Scan for the cell matching the given text and deliver its (X, Y) coordinate at center. 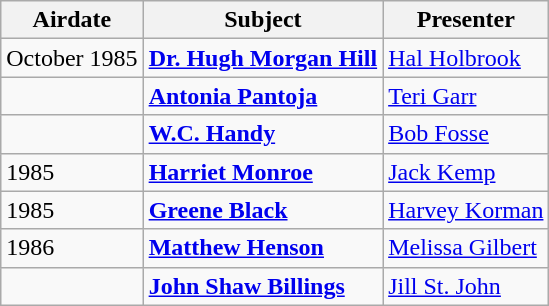
Antonia Pantoja (263, 96)
Teri Garr (466, 96)
Hal Holbrook (466, 58)
October 1985 (72, 58)
1986 (72, 248)
Melissa Gilbert (466, 248)
John Shaw Billings (263, 286)
Jill St. John (466, 286)
Dr. Hugh Morgan Hill (263, 58)
Harvey Korman (466, 210)
W.C. Handy (263, 134)
Bob Fosse (466, 134)
Presenter (466, 20)
Airdate (72, 20)
Greene Black (263, 210)
Harriet Monroe (263, 172)
Jack Kemp (466, 172)
Subject (263, 20)
Matthew Henson (263, 248)
